Output the (X, Y) coordinate of the center of the cell containing the given text.  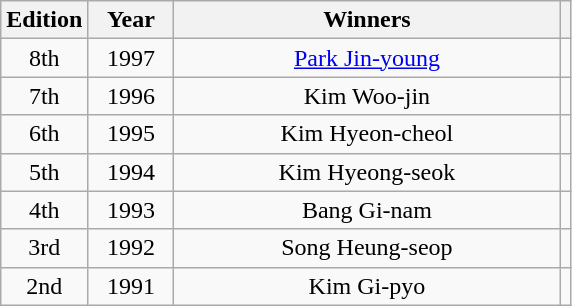
6th (44, 134)
Year (131, 20)
2nd (44, 286)
Kim Woo-jin (367, 96)
Song Heung-seop (367, 248)
1991 (131, 286)
1992 (131, 248)
3rd (44, 248)
1995 (131, 134)
Kim Gi-pyo (367, 286)
4th (44, 210)
Kim Hyeon-cheol (367, 134)
1993 (131, 210)
1997 (131, 58)
Kim Hyeong-seok (367, 172)
5th (44, 172)
Edition (44, 20)
1994 (131, 172)
1996 (131, 96)
Bang Gi-nam (367, 210)
7th (44, 96)
Winners (367, 20)
8th (44, 58)
Park Jin-young (367, 58)
